Return the [x, y] coordinate for the center point of the cell that contains the specified text.  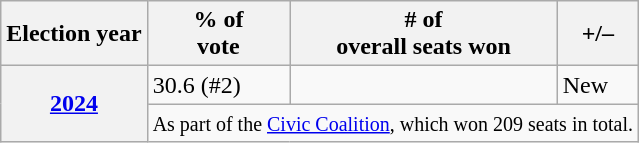
30.6 (#2) [218, 85]
Election year [74, 34]
% ofvote [218, 34]
New [598, 85]
2024 [74, 104]
+/– [598, 34]
# ofoverall seats won [424, 34]
As part of the Civic Coalition, which won 209 seats in total. [392, 123]
